Return the [X, Y] coordinate for the center point of the cell that contains the specified text.  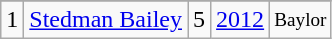
5 [200, 20]
Stedman Bailey [106, 20]
1 [12, 20]
Baylor [300, 20]
2012 [240, 20]
